Find where the given text appears and provide that cell's center as (X, Y) coordinate. 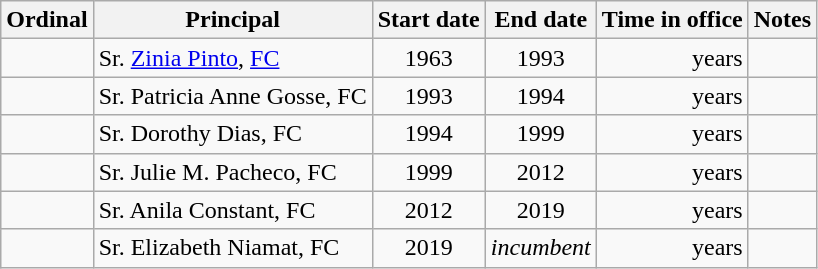
Sr. Patricia Anne Gosse, FC (232, 96)
Sr. Julie M. Pacheco, FC (232, 172)
1963 (428, 58)
Time in office (672, 20)
End date (540, 20)
Sr. Anila Constant, FC (232, 210)
Sr. Zinia Pinto, FC (232, 58)
Start date (428, 20)
Ordinal (47, 20)
Notes (782, 20)
incumbent (540, 248)
Sr. Dorothy Dias, FC (232, 134)
Principal (232, 20)
Sr. Elizabeth Niamat, FC (232, 248)
